Capture the cell that displays the provided text and extract its [X, Y] central coordinate. 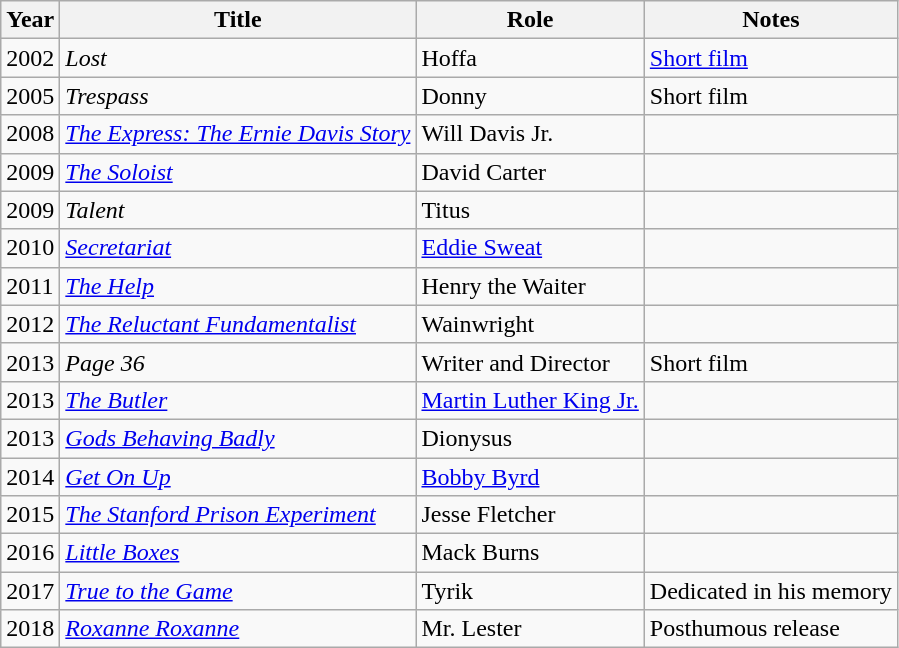
Hoffa [530, 58]
Dedicated in his memory [770, 591]
The Express: The Ernie Davis Story [238, 134]
Donny [530, 96]
Get On Up [238, 477]
Writer and Director [530, 362]
Roxanne Roxanne [238, 629]
David Carter [530, 172]
Wainwright [530, 324]
2018 [30, 629]
Title [238, 20]
2015 [30, 515]
2014 [30, 477]
Tyrik [530, 591]
The Help [238, 286]
Gods Behaving Badly [238, 438]
Dionysus [530, 438]
Page 36 [238, 362]
True to the Game [238, 591]
Talent [238, 210]
2005 [30, 96]
Titus [530, 210]
2016 [30, 553]
2011 [30, 286]
Will Davis Jr. [530, 134]
Year [30, 20]
2002 [30, 58]
The Reluctant Fundamentalist [238, 324]
Notes [770, 20]
Secretariat [238, 248]
Trespass [238, 96]
2012 [30, 324]
The Stanford Prison Experiment [238, 515]
Henry the Waiter [530, 286]
Mr. Lester [530, 629]
Bobby Byrd [530, 477]
Little Boxes [238, 553]
Mack Burns [530, 553]
2017 [30, 591]
2010 [30, 248]
Jesse Fletcher [530, 515]
Role [530, 20]
2008 [30, 134]
Eddie Sweat [530, 248]
The Butler [238, 400]
Posthumous release [770, 629]
The Soloist [238, 172]
Lost [238, 58]
Martin Luther King Jr. [530, 400]
